Detect which cell encompasses the target text, then output its (X, Y) center coordinate. 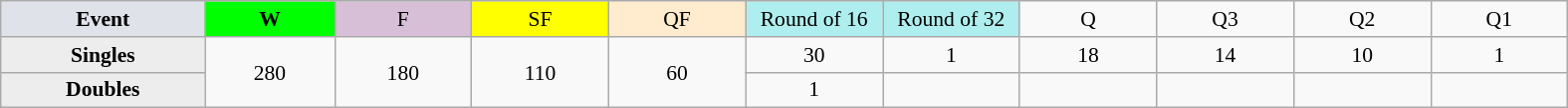
Event (104, 19)
SF (541, 19)
W (270, 19)
Q (1088, 19)
18 (1088, 55)
10 (1362, 55)
Singles (104, 55)
QF (677, 19)
60 (677, 72)
110 (541, 72)
Q2 (1362, 19)
30 (814, 55)
Q1 (1499, 19)
280 (270, 72)
Doubles (104, 90)
180 (403, 72)
Q3 (1226, 19)
Round of 32 (951, 19)
F (403, 19)
14 (1226, 55)
Round of 16 (814, 19)
